Return the (x, y) coordinate for the center point of the cell that contains the specified text.  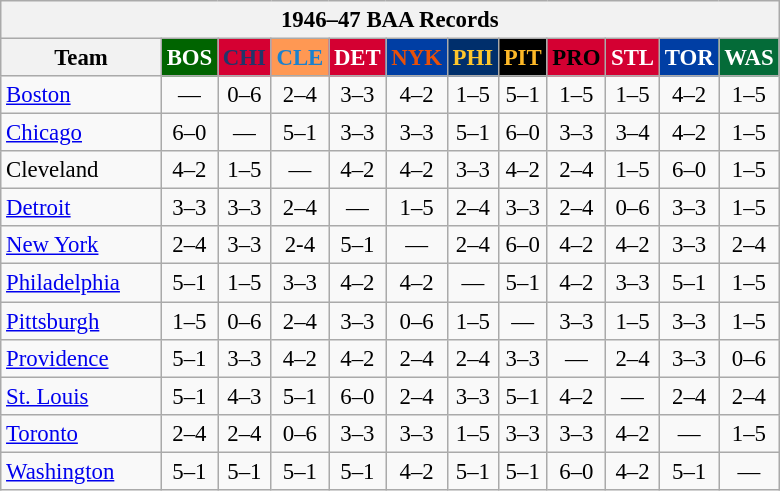
CHI (245, 58)
Pittsburgh (82, 321)
Philadelphia (82, 283)
Cleveland (82, 170)
St. Louis (82, 396)
Washington (82, 471)
PHI (472, 58)
PIT (522, 58)
1946–47 BAA Records (390, 20)
NYK (416, 58)
4–3 (245, 396)
Team (82, 58)
Detroit (82, 208)
New York (82, 245)
TOR (689, 58)
DET (358, 58)
STL (633, 58)
BOS (189, 58)
Providence (82, 358)
CLE (300, 58)
Toronto (82, 433)
WAS (749, 58)
2-4 (300, 245)
3–4 (633, 133)
PRO (576, 58)
Boston (82, 95)
Chicago (82, 133)
